Identify which cell holds the provided text, then report its [X, Y] central coordinate. 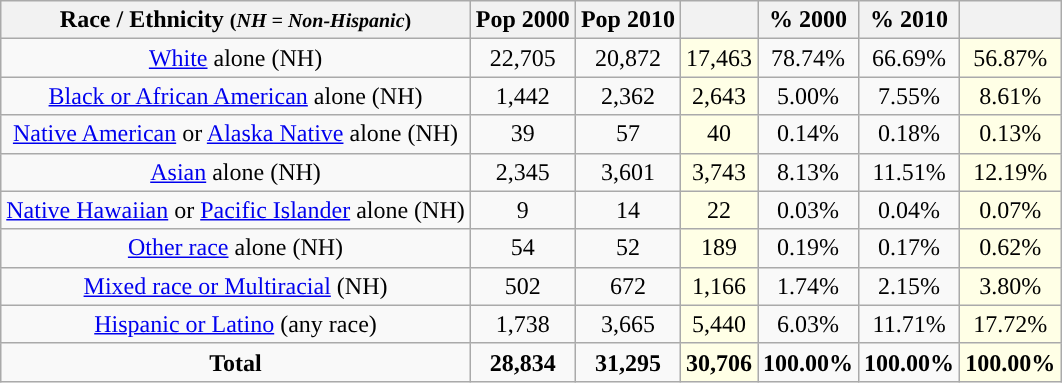
Total [236, 362]
0.04% [910, 210]
1,166 [718, 286]
5,440 [718, 324]
28,834 [522, 362]
Asian alone (NH) [236, 172]
2.15% [910, 286]
3.80% [1010, 286]
11.71% [910, 324]
52 [628, 248]
78.74% [808, 58]
7.55% [910, 96]
1.74% [808, 286]
20,872 [628, 58]
0.07% [1010, 210]
3,601 [628, 172]
30,706 [718, 362]
31,295 [628, 362]
2,345 [522, 172]
40 [718, 134]
0.18% [910, 134]
66.69% [910, 58]
Other race alone (NH) [236, 248]
672 [628, 286]
Native American or Alaska Native alone (NH) [236, 134]
3,743 [718, 172]
2,643 [718, 96]
17.72% [1010, 324]
12.19% [1010, 172]
0.14% [808, 134]
Black or African American alone (NH) [236, 96]
5.00% [808, 96]
Pop 2010 [628, 20]
3,665 [628, 324]
8.61% [1010, 96]
9 [522, 210]
2,362 [628, 96]
39 [522, 134]
22 [718, 210]
189 [718, 248]
White alone (NH) [236, 58]
0.19% [808, 248]
Hispanic or Latino (any race) [236, 324]
6.03% [808, 324]
1,738 [522, 324]
0.17% [910, 248]
17,463 [718, 58]
Native Hawaiian or Pacific Islander alone (NH) [236, 210]
8.13% [808, 172]
502 [522, 286]
0.03% [808, 210]
Mixed race or Multiracial (NH) [236, 286]
% 2010 [910, 20]
57 [628, 134]
Pop 2000 [522, 20]
Race / Ethnicity (NH = Non-Hispanic) [236, 20]
0.62% [1010, 248]
0.13% [1010, 134]
1,442 [522, 96]
22,705 [522, 58]
54 [522, 248]
11.51% [910, 172]
% 2000 [808, 20]
56.87% [1010, 58]
14 [628, 210]
